Capture the cell that displays the provided text and extract its (x, y) central coordinate. 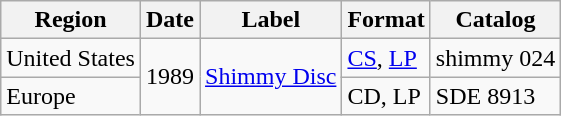
Region (71, 20)
SDE 8913 (495, 96)
Catalog (495, 20)
Shimmy Disc (271, 77)
Format (386, 20)
shimmy 024 (495, 58)
CS, LP (386, 58)
Label (271, 20)
Europe (71, 96)
United States (71, 58)
Date (170, 20)
CD, LP (386, 96)
1989 (170, 77)
